Determine the (X, Y) coordinate at the center of the cell enclosing the given text.  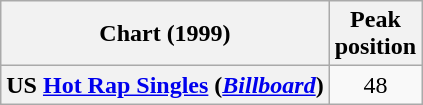
Peakposition (375, 34)
Chart (1999) (165, 34)
US Hot Rap Singles (Billboard) (165, 85)
48 (375, 85)
